From the cell containing the given text, extract its center point as (x, y) coordinate. 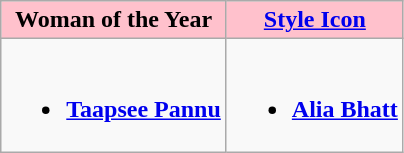
Style Icon (314, 20)
Alia Bhatt (314, 96)
Woman of the Year (114, 20)
Taapsee Pannu (114, 96)
